For the text-containing cell, return its midpoint in (x, y) coordinate format. 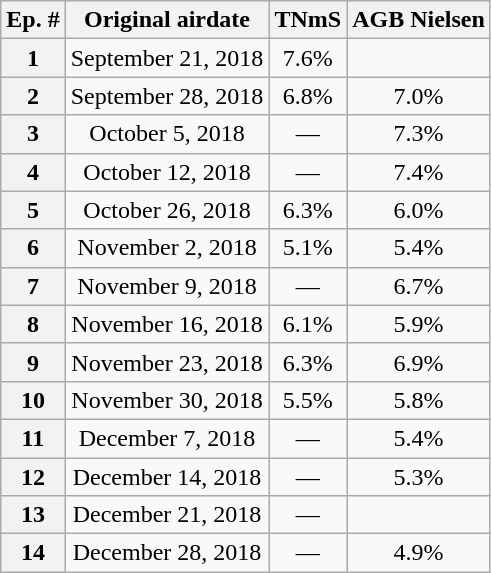
December 21, 2018 (167, 515)
December 28, 2018 (167, 553)
4 (33, 172)
6.8% (308, 96)
14 (33, 553)
3 (33, 134)
5.3% (419, 477)
5 (33, 210)
8 (33, 324)
AGB Nielsen (419, 20)
TNmS (308, 20)
7.3% (419, 134)
1 (33, 58)
Ep. # (33, 20)
December 14, 2018 (167, 477)
October 12, 2018 (167, 172)
5.1% (308, 248)
7.0% (419, 96)
6.9% (419, 362)
November 30, 2018 (167, 400)
September 28, 2018 (167, 96)
6.0% (419, 210)
October 5, 2018 (167, 134)
September 21, 2018 (167, 58)
9 (33, 362)
5.5% (308, 400)
10 (33, 400)
11 (33, 438)
November 9, 2018 (167, 286)
November 2, 2018 (167, 248)
6.1% (308, 324)
5.9% (419, 324)
4.9% (419, 553)
November 23, 2018 (167, 362)
12 (33, 477)
Original airdate (167, 20)
6 (33, 248)
7.4% (419, 172)
7.6% (308, 58)
5.8% (419, 400)
October 26, 2018 (167, 210)
7 (33, 286)
6.7% (419, 286)
November 16, 2018 (167, 324)
2 (33, 96)
13 (33, 515)
December 7, 2018 (167, 438)
